For the text-containing cell, return its midpoint in (x, y) coordinate format. 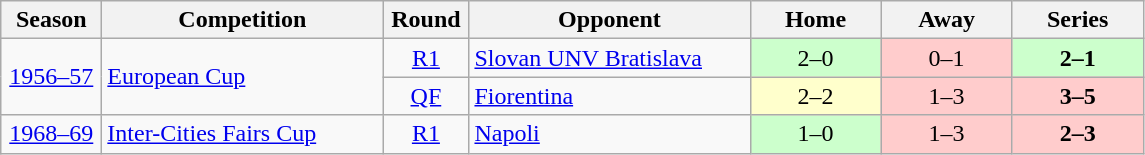
Fiorentina (610, 96)
1956–57 (52, 77)
2–0 (816, 58)
2–3 (1078, 134)
2–2 (816, 96)
1–0 (816, 134)
Round (426, 20)
Season (52, 20)
Napoli (610, 134)
Away (946, 20)
3–5 (1078, 96)
European Cup (242, 77)
Home (816, 20)
Opponent (610, 20)
Inter-Cities Fairs Cup (242, 134)
Series (1078, 20)
Slovan UNV Bratislava (610, 58)
1968–69 (52, 134)
Competition (242, 20)
QF (426, 96)
2–1 (1078, 58)
0–1 (946, 58)
